Extract the [x, y] coordinate from the center of the cell holding the provided text.  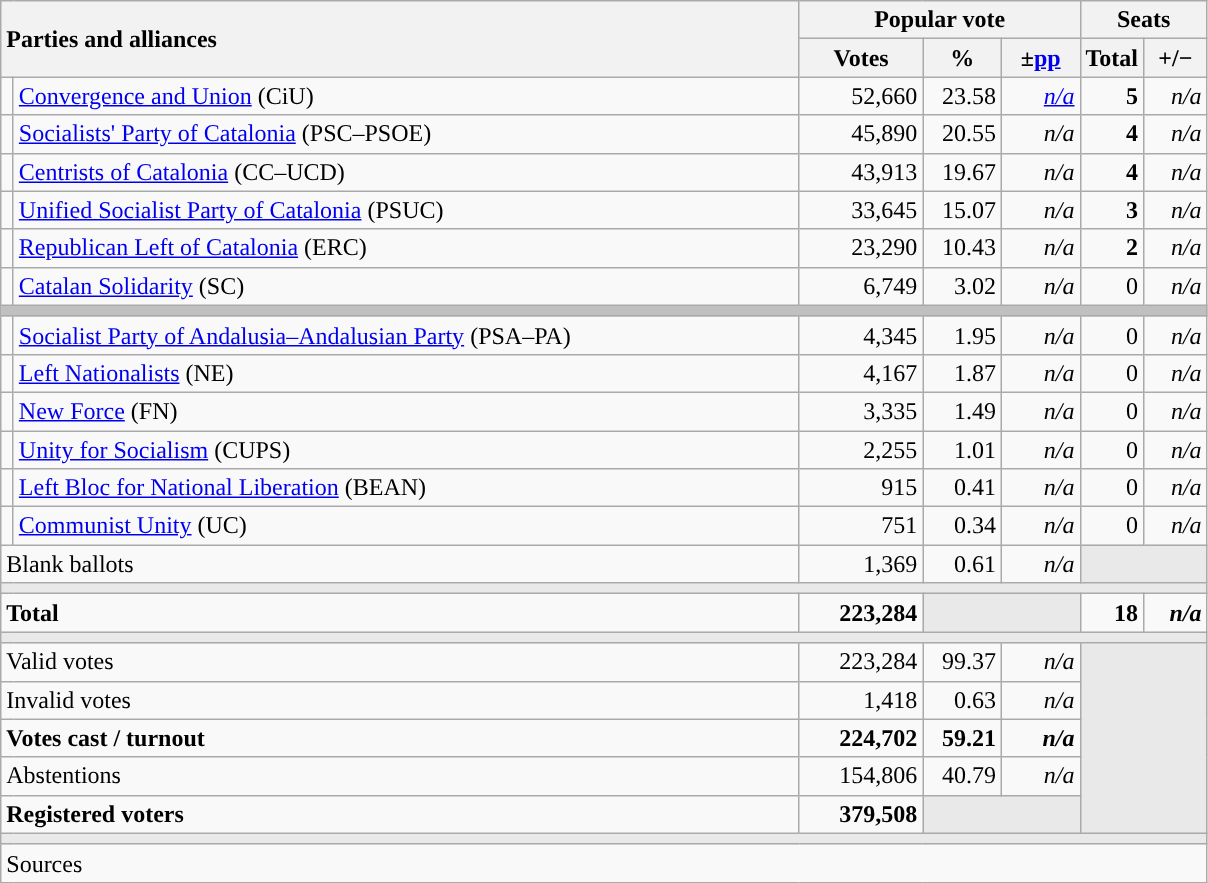
Centrists of Catalonia (CC–UCD) [406, 172]
18 [1112, 613]
10.43 [962, 248]
20.55 [962, 134]
19.67 [962, 172]
Socialists' Party of Catalonia (PSC–PSOE) [406, 134]
1.49 [962, 411]
Convergence and Union (CiU) [406, 96]
33,645 [861, 210]
99.37 [962, 662]
5 [1112, 96]
+/− [1176, 58]
59.21 [962, 738]
Communist Unity (UC) [406, 526]
6,749 [861, 286]
154,806 [861, 776]
Left Nationalists (NE) [406, 373]
1,369 [861, 564]
4,345 [861, 335]
Votes cast / turnout [400, 738]
23.58 [962, 96]
1.95 [962, 335]
2 [1112, 248]
Blank ballots [400, 564]
Catalan Solidarity (SC) [406, 286]
Left Bloc for National Liberation (BEAN) [406, 488]
379,508 [861, 814]
40.79 [962, 776]
Valid votes [400, 662]
3.02 [962, 286]
Sources [604, 863]
751 [861, 526]
Abstentions [400, 776]
Unity for Socialism (CUPS) [406, 449]
Votes [861, 58]
0.41 [962, 488]
45,890 [861, 134]
1,418 [861, 700]
52,660 [861, 96]
Republican Left of Catalonia (ERC) [406, 248]
0.61 [962, 564]
Registered voters [400, 814]
915 [861, 488]
Socialist Party of Andalusia–Andalusian Party (PSA–PA) [406, 335]
43,913 [861, 172]
Seats [1144, 20]
3,335 [861, 411]
% [962, 58]
0.63 [962, 700]
2,255 [861, 449]
Unified Socialist Party of Catalonia (PSUC) [406, 210]
4,167 [861, 373]
Invalid votes [400, 700]
Popular vote [940, 20]
1.87 [962, 373]
224,702 [861, 738]
1.01 [962, 449]
23,290 [861, 248]
±pp [1040, 58]
15.07 [962, 210]
3 [1112, 210]
New Force (FN) [406, 411]
Parties and alliances [400, 39]
0.34 [962, 526]
